Return [x, y] of the center of cell containing provided text 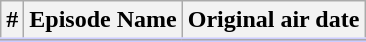
Episode Name [103, 21]
Original air date [274, 21]
# [12, 21]
